Identify which cell holds the provided text, then report its [X, Y] central coordinate. 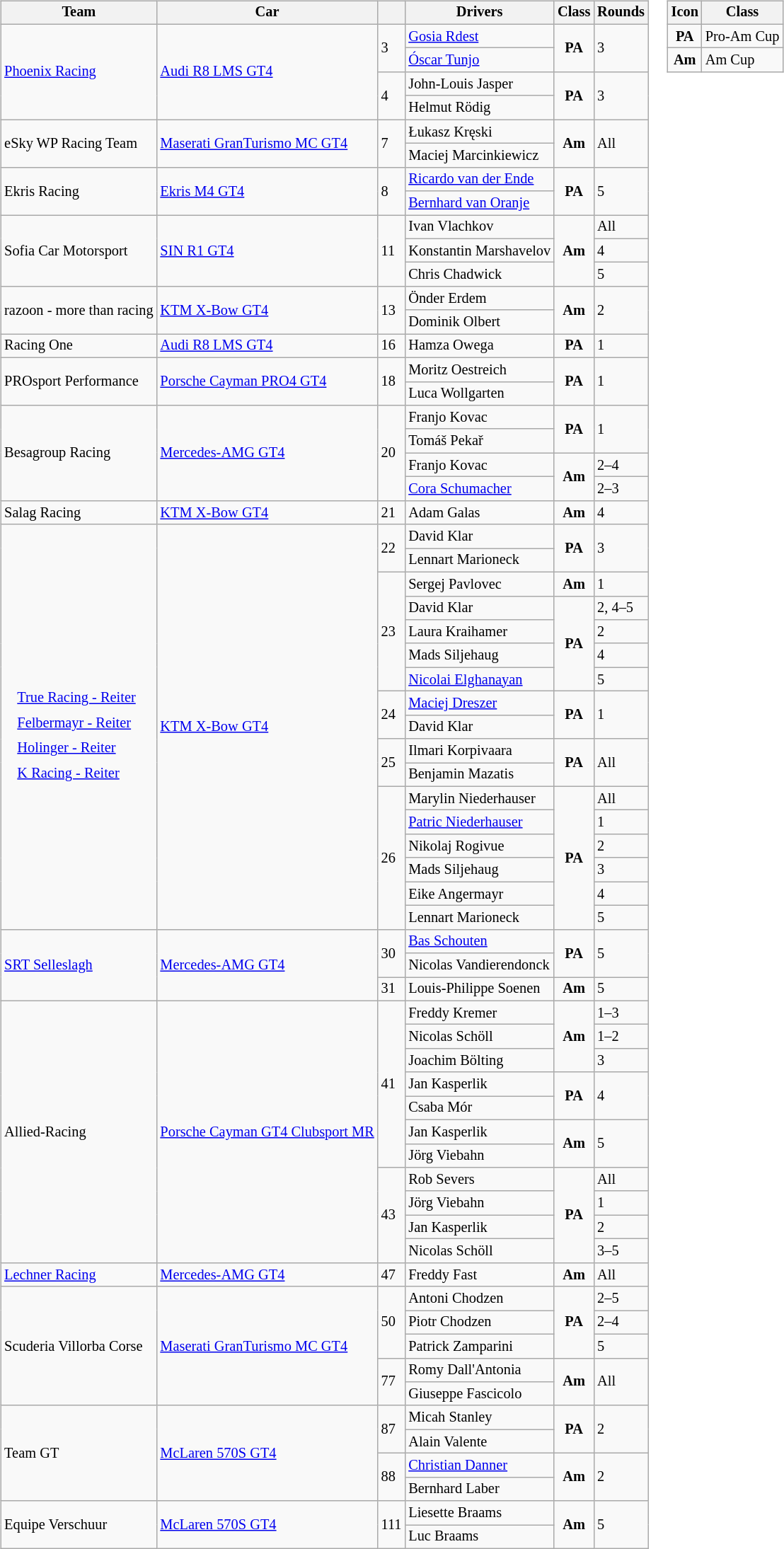
Am Cup [742, 60]
Maciej Marcinkiewicz [480, 156]
88 [392, 1478]
Car [267, 13]
Louis-Philippe Soenen [480, 989]
Gosia Rdest [480, 36]
43 [392, 1216]
SIN R1 GT4 [267, 251]
Patric Niederhauser [480, 822]
Ivan Vlachkov [480, 227]
Porsche Cayman PRO4 GT4 [267, 381]
Dominik Olbert [480, 322]
Patrick Zamparini [480, 1346]
Nicolas Vandierendonck [480, 965]
Csaba Mór [480, 1108]
Drivers [480, 13]
Racing One [79, 346]
Ekris M4 GT4 [267, 191]
87 [392, 1429]
Alain Valente [480, 1441]
Önder Erdem [480, 299]
Cora Schumacher [480, 489]
Scuderia Villorba Corse [79, 1346]
2–3 [621, 489]
Łukasz Kręski [480, 132]
Eike Angermayr [480, 894]
Pro-Am Cup [742, 36]
Tomáš Pekař [480, 441]
7 [392, 143]
50 [392, 1322]
Rounds [621, 13]
Benjamin Mazatis [480, 775]
PROsport Performance [79, 381]
16 [392, 346]
Moritz Oestreich [480, 369]
Rob Severs [480, 1180]
Sergej Pavlovec [480, 584]
47 [392, 1274]
Nikolaj Rogivue [480, 846]
23 [392, 631]
Phoenix Racing [79, 72]
77 [392, 1381]
Óscar Tunjo [480, 60]
True Racing - Reiter [76, 698]
Liesette Braams [480, 1513]
Porsche Cayman GT4 Clubsport MR [267, 1131]
Salag Racing [79, 512]
Nicolai Elghanayan [480, 679]
3–5 [621, 1251]
Freddy Kremer [480, 1013]
Joachim Bölting [480, 1061]
21 [392, 512]
2, 4–5 [621, 608]
2–5 [621, 1298]
Adam Galas [480, 512]
25 [392, 763]
24 [392, 715]
1–3 [621, 1013]
Helmut Rödig [480, 108]
eSky WP Racing Team [79, 143]
Giuseppe Fascicolo [480, 1394]
Ekris Racing [79, 191]
26 [392, 858]
18 [392, 381]
111 [392, 1524]
K Racing - Reiter [76, 773]
Micah Stanley [480, 1417]
Maciej Dreszer [480, 703]
Besagroup Racing [79, 453]
Christian Danner [480, 1465]
30 [392, 952]
Laura Kraihamer [480, 632]
Equipe Verschuur [79, 1524]
Romy Dall'Antonia [480, 1370]
Holinger - Reiter [76, 748]
Piotr Chodzen [480, 1323]
Luc Braams [480, 1537]
Antoni Chodzen [480, 1298]
20 [392, 453]
Hamza Owega [480, 346]
Ilmari Korpivaara [480, 751]
Chris Chadwick [480, 275]
Felbermayr - Reiter [76, 723]
Lechner Racing [79, 1274]
31 [392, 989]
13 [392, 310]
Bernhard Laber [480, 1489]
Konstantin Marshavelov [480, 251]
True Racing - Reiter Felbermayr - Reiter Holinger - Reiter K Racing - Reiter [79, 727]
Allied-Racing [79, 1131]
SRT Selleslagh [79, 965]
Ricardo van der Ende [480, 179]
Bas Schouten [480, 941]
razoon - more than racing [79, 310]
22 [392, 548]
Sofia Car Motorsport [79, 251]
1–2 [621, 1037]
41 [392, 1084]
John-Louis Jasper [480, 84]
Freddy Fast [480, 1274]
Luca Wollgarten [480, 393]
Marylin Niederhauser [480, 798]
11 [392, 251]
Team GT [79, 1453]
Icon [685, 13]
8 [392, 191]
Team [79, 13]
Bernhard van Oranje [480, 203]
